Search for the cell housing the specified text and yield its (X, Y) center coordinate. 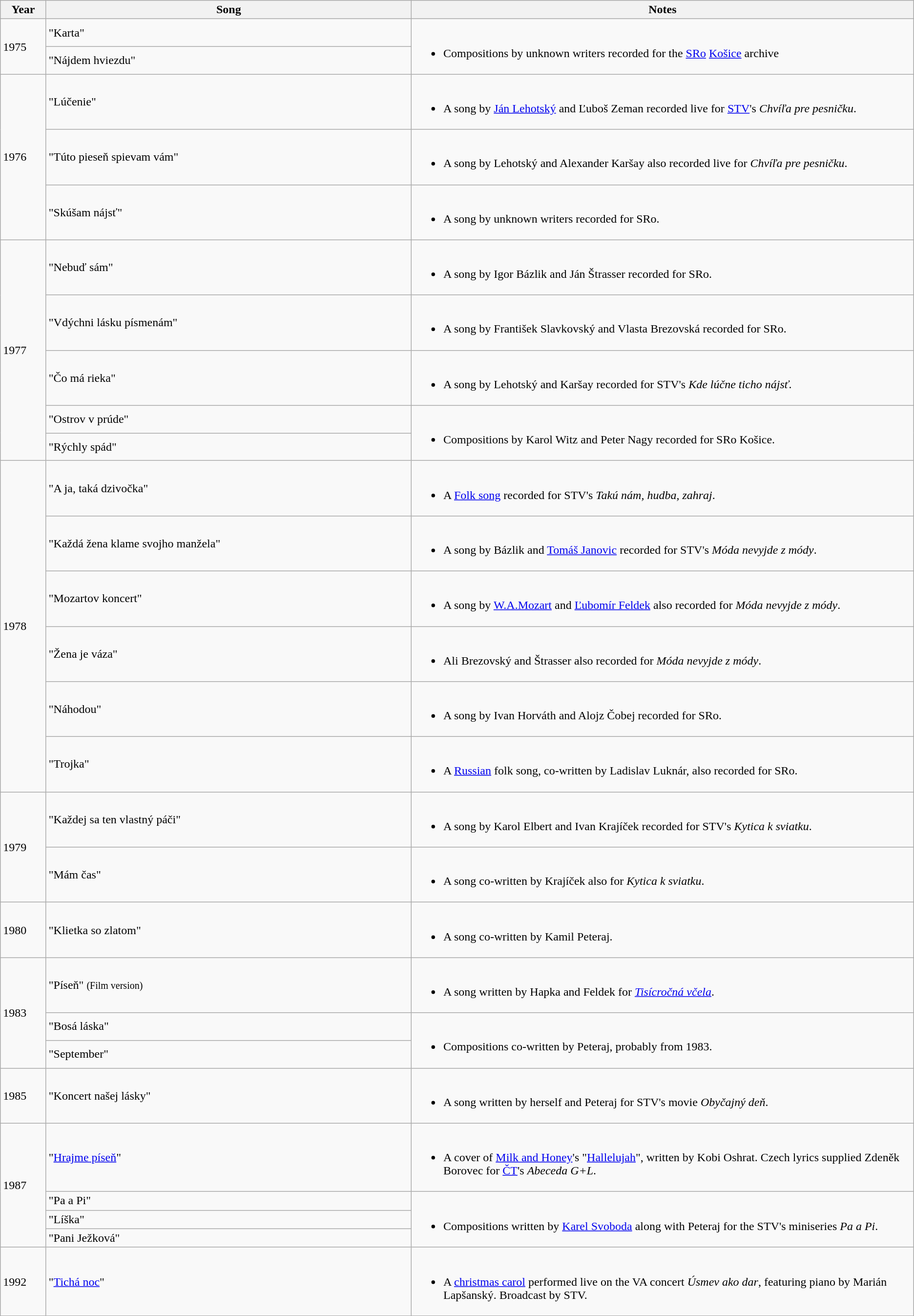
"Hrajme píseň" (228, 1157)
A song written by Hapka and Feldek for Tisícročná včela. (662, 985)
Ali Brezovský and Štrasser also recorded for Móda nevyjde z módy. (662, 653)
Song (228, 10)
"Túto pieseň spievam vám" (228, 157)
"Žena je váza" (228, 653)
"Pa a Pi" (228, 1201)
"Mám čas" (228, 875)
A song written by herself and Peteraj for STV's movie Obyčajný deň. (662, 1096)
"Vdýchni lásku písmenám" (228, 322)
A song co-written by Kamil Peteraj. (662, 930)
1977 (23, 350)
"Líška" (228, 1219)
"Každej sa ten vlastný páči" (228, 819)
"Nebuď sám" (228, 268)
"Nájdem hviezdu" (228, 61)
"Karta" (228, 33)
Compositions written by Karel Svoboda along with Peteraj for the STV's miniseries Pa a Pi. (662, 1219)
"Rýchly spád" (228, 447)
"Bosá láska" (228, 1026)
"Tichá noc" (228, 1281)
"Skúšam nájsť" (228, 212)
A song by Lehotský and Karšay recorded for STV's Kde lúčne ticho nájsť. (662, 378)
Compositions by unknown writers recorded for the SRo Košice archive (662, 47)
1978 (23, 626)
A song by Karol Elbert and Ivan Krajíček recorded for STV's Kytica k sviatku. (662, 819)
A song by unknown writers recorded for SRo. (662, 212)
A Folk song recorded for STV's Takú nám, hudba, zahraj. (662, 488)
"Náhodou" (228, 709)
1980 (23, 930)
"Mozartov koncert" (228, 599)
1976 (23, 157)
1983 (23, 1013)
"Každá žena klame svojho manžela" (228, 543)
Year (23, 10)
A song by Igor Bázlik and Ján Štrasser recorded for SRo. (662, 268)
A song co-written by Krajíček also for Kytica k sviatku. (662, 875)
"September" (228, 1054)
1985 (23, 1096)
A song by Bázlik and Tomáš Janovic recorded for STV's Móda nevyjde z módy. (662, 543)
Compositions co-written by Peteraj, probably from 1983. (662, 1040)
A song by W.A.Mozart and Ľubomír Feldek also recorded for Móda nevyjde z módy. (662, 599)
1975 (23, 47)
A song by Lehotský and Alexander Karšay also recorded live for Chvíľa pre pesničku. (662, 157)
A cover of Milk and Honey's "Hallelujah", written by Kobi Oshrat. Czech lyrics supplied Zdeněk Borovec for ČT's Abeceda G+L. (662, 1157)
A christmas carol performed live on the VA concert Úsmev ako dar, featuring piano by Marián Lapšanský. Broadcast by STV. (662, 1281)
Notes (662, 10)
"Píseň" (Film version) (228, 985)
A Russian folk song, co-written by Ladislav Luknár, also recorded for SRo. (662, 765)
"Trojka" (228, 765)
1992 (23, 1281)
A song by Ján Lehotský and Ľuboš Zeman recorded live for STV's Chvíľa pre pesničku. (662, 102)
"A ja, taká dzivočka" (228, 488)
A song by František Slavkovský and Vlasta Brezovská recorded for SRo. (662, 322)
"Čo má rieka" (228, 378)
1987 (23, 1185)
1979 (23, 847)
Compositions by Karol Witz and Peter Nagy recorded for SRo Košice. (662, 433)
"Lúčenie" (228, 102)
"Ostrov v prúde" (228, 419)
"Klietka so zlatom" (228, 930)
A song by Ivan Horváth and Alojz Čobej recorded for SRo. (662, 709)
"Pani Ježková" (228, 1238)
"Koncert našej lásky" (228, 1096)
